Pinpoint the cell where the given text exists, returning its [x, y] midpoint coordinate. 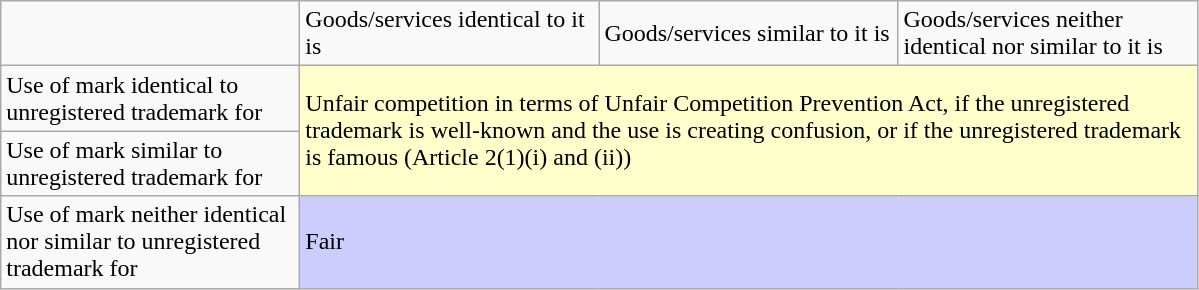
Goods/services neither identical nor similar to it is [1048, 34]
Use of mark neither identical nor similar to unregistered trademark for [150, 242]
Goods/services similar to it is [748, 34]
Use of mark identical to unregistered trademark for [150, 98]
Fair [748, 242]
Goods/services identical to it is [450, 34]
Use of mark similar to unregistered trademark for [150, 164]
